For the text-containing cell, return its midpoint in (X, Y) coordinate format. 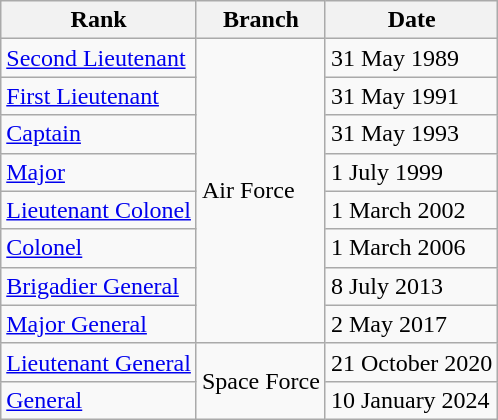
10 January 2024 (411, 400)
1 March 2006 (411, 248)
Major General (99, 324)
31 May 1993 (411, 134)
31 May 1991 (411, 96)
21 October 2020 (411, 362)
1 March 2002 (411, 210)
31 May 1989 (411, 58)
Captain (99, 134)
Major (99, 172)
8 July 2013 (411, 286)
2 May 2017 (411, 324)
Date (411, 20)
Colonel (99, 248)
First Lieutenant (99, 96)
Second Lieutenant (99, 58)
1 July 1999 (411, 172)
General (99, 400)
Rank (99, 20)
Lieutenant Colonel (99, 210)
Brigadier General (99, 286)
Air Force (260, 191)
Lieutenant General (99, 362)
Branch (260, 20)
Space Force (260, 381)
